Determine the (x, y) coordinate at the center of the cell enclosing the given text.  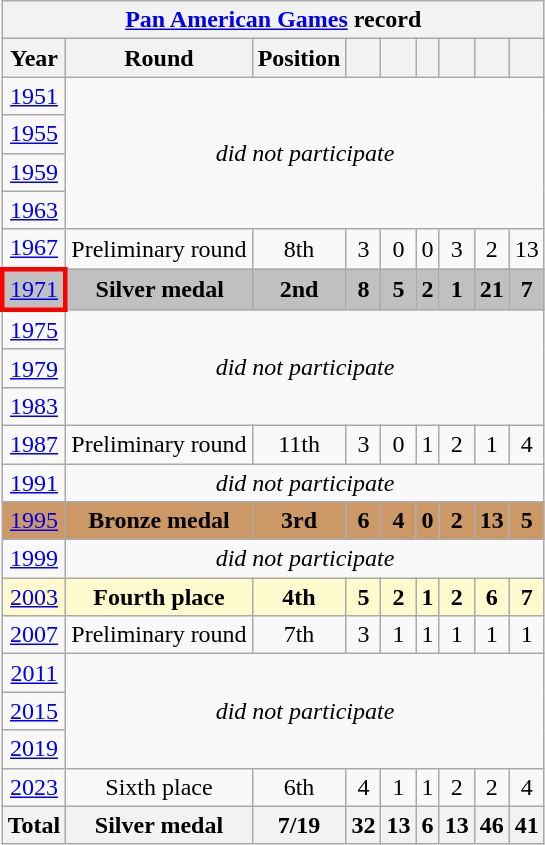
11th (299, 444)
7/19 (299, 825)
Total (34, 825)
Round (159, 58)
1991 (34, 483)
1971 (34, 290)
6th (299, 787)
8th (299, 249)
2011 (34, 673)
2007 (34, 635)
Bronze medal (159, 521)
46 (492, 825)
1979 (34, 368)
2019 (34, 749)
32 (364, 825)
1967 (34, 249)
Fourth place (159, 597)
Pan American Games record (273, 20)
1951 (34, 96)
21 (492, 290)
Sixth place (159, 787)
1999 (34, 559)
1959 (34, 172)
1987 (34, 444)
8 (364, 290)
1955 (34, 134)
Position (299, 58)
Year (34, 58)
2nd (299, 290)
3rd (299, 521)
1975 (34, 330)
2015 (34, 711)
1995 (34, 521)
2003 (34, 597)
2023 (34, 787)
7th (299, 635)
41 (526, 825)
4th (299, 597)
1963 (34, 210)
1983 (34, 406)
